Capture the cell that displays the provided text and extract its (x, y) central coordinate. 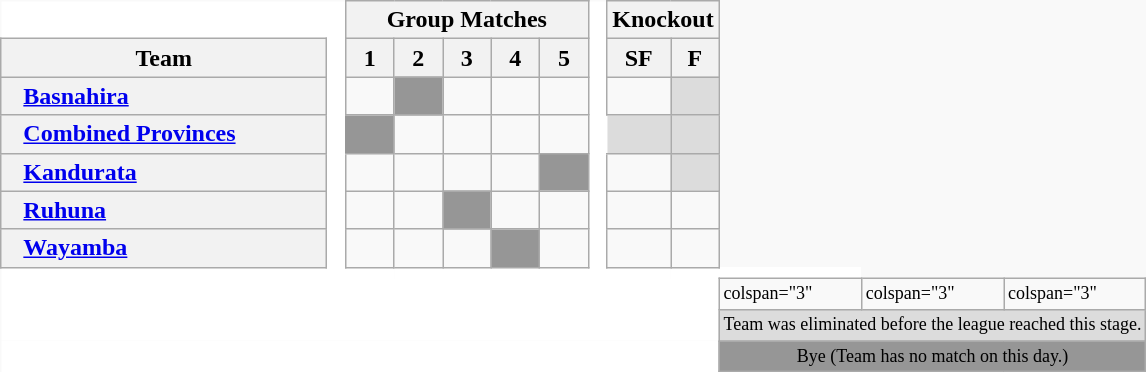
4 (516, 58)
Team was eliminated before the league reached this stage. (932, 324)
1 (370, 58)
F (696, 58)
2 (418, 58)
Group Matches (466, 20)
Combined Provinces (173, 134)
Basnahira (173, 96)
Bye (Team has no match on this day.) (932, 356)
Team (164, 58)
3 (466, 58)
Ruhuna (173, 210)
Knockout (663, 20)
5 (564, 58)
Wayamba (173, 248)
Kandurata (173, 172)
SF (639, 58)
